Return (X, Y) of the center of cell containing provided text 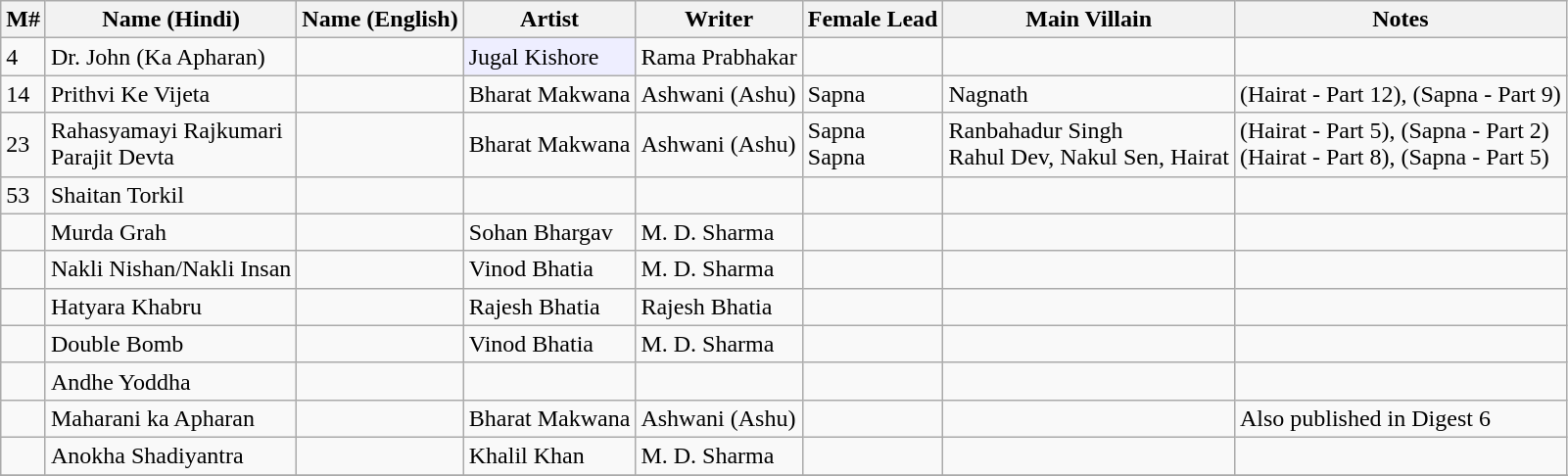
Sohan Bhargav (549, 232)
Khalil Khan (549, 455)
Sapna (873, 94)
Name (English) (380, 20)
Name (Hindi) (170, 20)
(Hairat - Part 5), (Sapna - Part 2) (Hairat - Part 8), (Sapna - Part 5) (1401, 145)
Shaitan Torkil (170, 195)
Double Bomb (170, 344)
Nagnath (1089, 94)
Female Lead (873, 20)
Artist (549, 20)
Anokha Shadiyantra (170, 455)
Prithvi Ke Vijeta (170, 94)
53 (24, 195)
Hatyara Khabru (170, 307)
Jugal Kishore (549, 57)
SapnaSapna (873, 145)
Dr. John (Ka Apharan) (170, 57)
Andhe Yoddha (170, 381)
Rama Prabhakar (719, 57)
14 (24, 94)
23 (24, 145)
Nakli Nishan/Nakli Insan (170, 269)
Ranbahadur SinghRahul Dev, Nakul Sen, Hairat (1089, 145)
Rahasyamayi RajkumariParajit Devta (170, 145)
Main Villain (1089, 20)
Notes (1401, 20)
Maharani ka Apharan (170, 418)
Writer (719, 20)
4 (24, 57)
Murda Grah (170, 232)
Also published in Digest 6 (1401, 418)
(Hairat - Part 12), (Sapna - Part 9) (1401, 94)
M# (24, 20)
